Identify which cell holds the provided text, then report its [x, y] central coordinate. 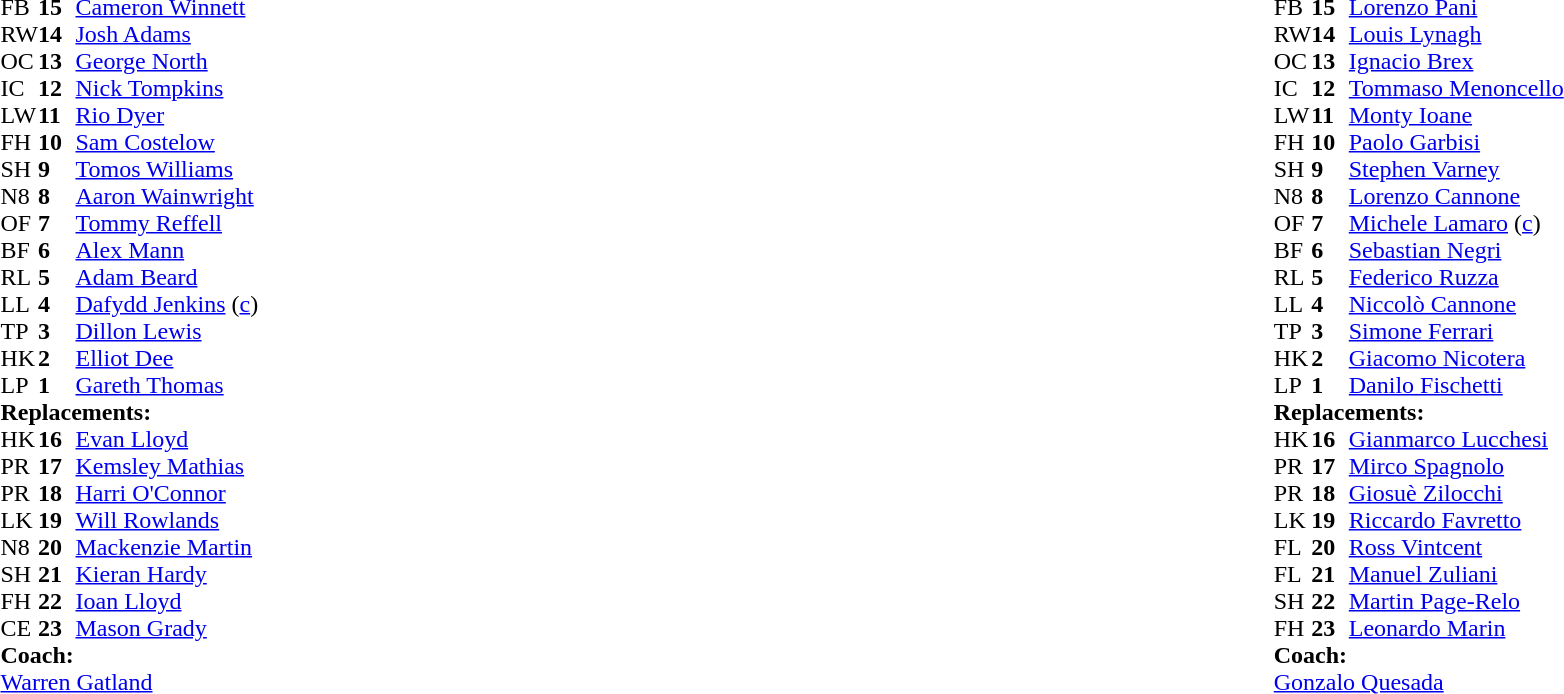
Kemsley Mathias [168, 466]
Sam Costelow [168, 142]
Elliot Dee [168, 358]
Mackenzie Martin [168, 548]
Federico Ruzza [1456, 278]
Paolo Garbisi [1456, 142]
Gianmarco Lucchesi [1456, 440]
Ioan Lloyd [168, 602]
Tomos Williams [168, 170]
Danilo Fischetti [1456, 386]
Evan Lloyd [168, 440]
Ross Vintcent [1456, 548]
Mirco Spagnolo [1456, 466]
Simone Ferrari [1456, 332]
Louis Lynagh [1456, 34]
Stephen Varney [1456, 170]
Monty Ioane [1456, 116]
Harri O'Connor [168, 494]
George North [168, 62]
Josh Adams [168, 34]
Ignacio Brex [1456, 62]
Mason Grady [168, 628]
Tommy Reffell [168, 224]
Dafydd Jenkins (c) [168, 304]
Gareth Thomas [168, 386]
Rio Dyer [168, 116]
Giosuè Zilocchi [1456, 494]
Riccardo Favretto [1456, 520]
Manuel Zuliani [1456, 574]
Michele Lamaro (c) [1456, 224]
Dillon Lewis [168, 332]
Aaron Wainwright [168, 196]
CE [19, 628]
Niccolò Cannone [1456, 304]
Nick Tompkins [168, 88]
Tommaso Menoncello [1456, 88]
Alex Mann [168, 250]
Lorenzo Cannone [1456, 196]
Sebastian Negri [1456, 250]
Giacomo Nicotera [1456, 358]
Kieran Hardy [168, 574]
Adam Beard [168, 278]
Leonardo Marin [1456, 628]
Martin Page-Relo [1456, 602]
Will Rowlands [168, 520]
